Detect which cell encompasses the target text, then output its [X, Y] center coordinate. 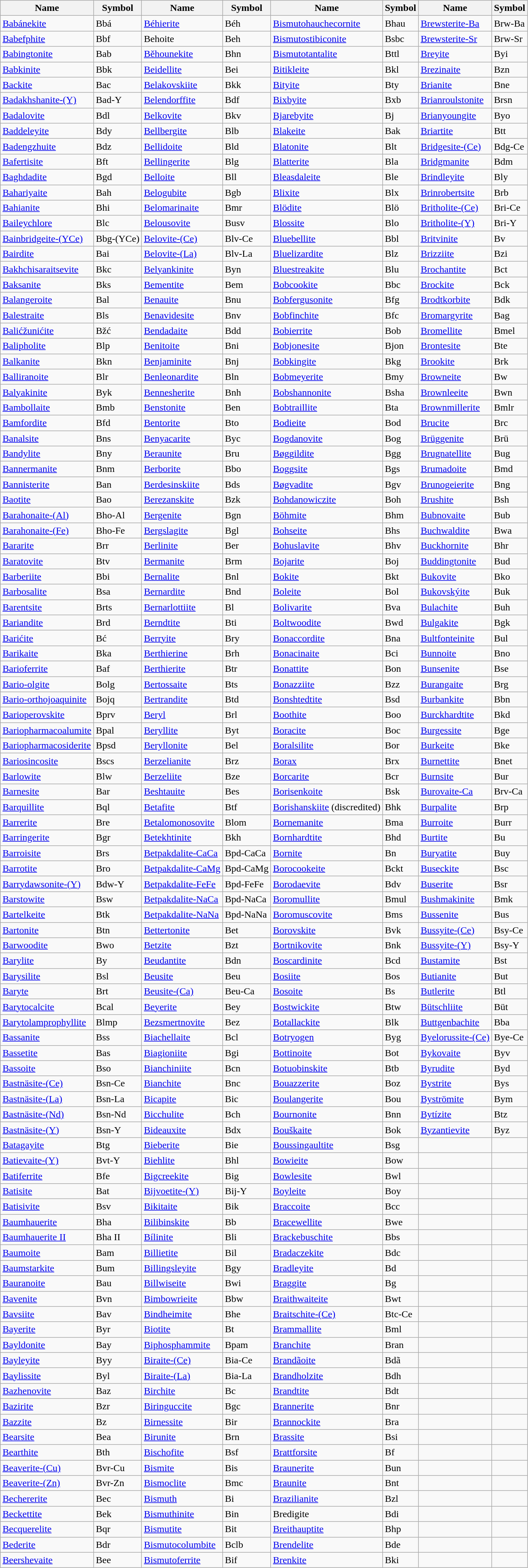
Bran [400, 1345]
Beu-Ca [246, 992]
Btv [118, 561]
Bismutotantalite [326, 54]
Brd [118, 623]
Benleonardite [182, 377]
Bulgakite [455, 623]
Bleasdaleite [326, 177]
Btb [400, 1068]
Bac [118, 85]
Bqr [118, 1529]
Bhs [400, 530]
Bec [118, 1499]
Bki [400, 1560]
Bnu [246, 300]
Bartelkeite [47, 914]
Brb [509, 193]
Bia-Ce [246, 1360]
Bli [246, 1237]
Bakhchisaraitsevite [47, 269]
Bit [246, 1529]
Brownmillerite [455, 407]
Brianroulstonite [455, 100]
Bry [246, 638]
Blx [400, 193]
Bellingerite [182, 161]
Bnr [400, 1406]
Bha II [118, 1237]
Blr [118, 377]
Berzeliite [182, 776]
Briartite [455, 131]
Burroite [455, 822]
Bke [509, 746]
Barrerite [47, 822]
Bao [118, 500]
Blmp [118, 1022]
Bsw [118, 899]
Backite [47, 85]
Brandãoite [326, 1360]
Badakhshanite-(Y) [47, 100]
Bprv [118, 715]
Bellbergite [182, 131]
Brontesite [455, 346]
Bobfinchite [326, 315]
Brendelite [326, 1545]
Brattforsite [326, 1453]
Bdc [400, 1253]
Bazzite [47, 1421]
Ben [246, 407]
Britholite-(Ce) [455, 208]
Bhau [400, 23]
Boyleite [326, 1191]
Barrydawsonite-(Y) [47, 884]
Bd [400, 1268]
Boracite [326, 730]
Brinrobertsite [455, 193]
Bai [118, 254]
Borisenkoite [326, 792]
Bs [400, 992]
Borocookeite [326, 868]
Bgy [246, 1268]
Bal [118, 300]
Bauranoite [47, 1283]
Bgs [400, 469]
Bus [509, 914]
Boscardinite [326, 961]
Bismuth [182, 1499]
Brushite [455, 500]
Ble [400, 177]
Bussyite-(Ce) [455, 930]
Bil [246, 1253]
Baylissite [47, 1375]
Barikaite [47, 653]
Ber [246, 546]
Bastnäsite-(Ce) [47, 1084]
Bow [400, 1160]
Bohseite [326, 530]
Breithauptite [326, 1529]
Bug [509, 454]
Bulachite [455, 607]
Blv-La [246, 254]
Bre [118, 822]
Bafertisite [47, 161]
Bazhenovite [47, 1391]
Belkovite [182, 115]
Brunogeierite [455, 484]
Bobtraillite [326, 407]
Brr [118, 546]
Belovite-(La) [182, 254]
Botuobinskite [326, 1068]
By [118, 961]
Brannerite [326, 1406]
Bsg [400, 1145]
Brodtkorbite [455, 300]
Barbosalite [47, 592]
Betzite [182, 945]
Boromullite [326, 899]
Bluelizardite [326, 254]
Bsn-Nd [118, 1114]
Bwn [509, 392]
Bsy-Y [509, 945]
Bicchulite [182, 1114]
Bolg [118, 684]
Bbs [400, 1237]
Babingtonite [47, 54]
Burr [509, 822]
Bixbyite [326, 100]
Bul [509, 638]
Bhm [400, 515]
Birnessite [182, 1421]
Brugnatellite [455, 454]
Barahonaite-(Al) [47, 515]
Bmd [509, 469]
Bee [118, 1560]
Bobshannonite [326, 392]
Botryogen [326, 1038]
Bendadaite [182, 331]
Bn [400, 853]
Batisite [47, 1191]
Bhv [400, 546]
Blt [400, 146]
Brookite [455, 361]
Byl [118, 1375]
Berzelianite [182, 761]
Bma [400, 822]
Bwd [400, 623]
Bos [400, 976]
Brw-Sr [509, 39]
Barićite [47, 638]
Byelorussite-(Ce) [455, 1038]
Bzr [118, 1406]
Benstonite [182, 407]
Barroisite [47, 853]
Byzantievite [455, 1130]
Blg [246, 161]
Buchwaldite [455, 530]
Batiferrite [47, 1176]
Bez [246, 1022]
Blp [118, 346]
Barioperovskite [47, 715]
Berthierine [182, 653]
Bur [509, 776]
Bti [246, 623]
Belakovskiite [182, 85]
Bhd [400, 838]
Bnh [246, 392]
Bergenite [182, 515]
Bds [246, 484]
Bementite [182, 285]
Bto [246, 423]
Bernarlottiite [182, 607]
Bka [118, 653]
Bv [509, 239]
Bsl [118, 976]
Buseckite [455, 868]
Bcl [246, 1038]
Bss [118, 1038]
Bclb [246, 1545]
Bet [246, 930]
Bbn [509, 700]
Bergslagite [182, 530]
Bmb [118, 407]
Bpd-CaCa [246, 853]
Bmk [509, 899]
Bearthite [47, 1453]
Bpd-CaMg [246, 868]
Bri-Y [509, 223]
Becquerelite [47, 1529]
Bsk [400, 792]
Bmc [246, 1483]
Bho-Al [118, 515]
Boj [400, 561]
Bøggildite [326, 454]
Bbf [118, 39]
Bütschliite [455, 1007]
Bty [400, 85]
Btc-Ce [400, 1314]
Bsc [509, 868]
Bmul [400, 899]
Barlowite [47, 776]
Baumstarkite [47, 1268]
Bobmeyerite [326, 377]
Bastnäsite-(La) [47, 1099]
Byz [509, 1130]
Bournonite [326, 1114]
Bischofite [182, 1453]
Ban [118, 484]
Bch [246, 1114]
Beryllite [182, 730]
Bnv [246, 315]
Batievaite-(Y) [47, 1160]
Brezinaite [455, 69]
Bonattite [326, 669]
Bmr [246, 208]
Brz [246, 761]
Bdd [246, 331]
Bianchiniite [182, 1068]
Béhierite [182, 23]
Bse [509, 669]
Bb [246, 1222]
Berthierite [182, 669]
Bde [400, 1545]
Bastnäsite-(Nd) [47, 1114]
Bottinoite [326, 1053]
Bba [509, 1022]
Balestraite [47, 315]
Borcarite [326, 776]
Bab [118, 54]
Bradaczekite [326, 1253]
Barioferrite [47, 669]
Biphosphammite [182, 1345]
Brandholzite [326, 1375]
Brumadoite [455, 469]
Bannisterite [47, 484]
Bql [118, 807]
Bkh [246, 838]
Betpakdalite-NaNa [182, 914]
Bw [509, 377]
Bau [118, 1283]
Bariandite [47, 623]
Benitoite [182, 346]
Bellidoite [182, 146]
Bgc [246, 1406]
Bsf [246, 1453]
Bra [400, 1421]
Bhk [400, 807]
Brassite [326, 1437]
Bindheimite [182, 1314]
Braithwaiteite [326, 1299]
Bubnovaite [455, 515]
Bussenite [455, 914]
Bml [400, 1329]
Bzl [400, 1499]
Bis [246, 1468]
Belousovite [182, 223]
Bgl [246, 530]
Bastnäsite-(Y) [47, 1130]
Bario-orthojoaquinite [47, 700]
Buk [509, 592]
Bwt [400, 1299]
Bbg-(YCe) [118, 239]
Brochantite [455, 269]
Bru [246, 454]
Bamfordite [47, 423]
Buckhornite [455, 546]
Brenkite [326, 1560]
Bsi [400, 1437]
Bikitaite [182, 1207]
Boulangerite [326, 1099]
Bgi [246, 1053]
Bwi [246, 1283]
Blödite [326, 208]
Birchite [182, 1391]
Beaverite-(Zn) [47, 1483]
Bsr [509, 884]
Bat [118, 1191]
Bismutite [182, 1529]
Byrudite [455, 1068]
Boh [400, 500]
Brp [509, 807]
Bfd [118, 423]
Bzk [246, 500]
Btf [246, 807]
Bultfonteinite [455, 638]
Bezsmertnovite [182, 1022]
Barnesite [47, 792]
Berdesinskiite [182, 484]
Bod [400, 423]
Babkinite [47, 69]
Blossite [326, 223]
Bsv [118, 1207]
Bpsd [118, 746]
Buddingtonite [455, 561]
Brü [509, 438]
Bay [118, 1345]
Bonshtedtite [326, 700]
Bks [118, 285]
Bahianite [47, 208]
Bbc [400, 285]
Beershevaite [47, 1560]
Browneite [455, 377]
Bot [400, 1053]
Bkg [400, 361]
Bxb [400, 100]
Bornhardtite [326, 838]
Bir [246, 1421]
Bilibinskite [182, 1222]
Bnc [246, 1084]
Bismite [182, 1468]
Brw-Ba [509, 23]
Bko [509, 576]
Bario-olgite [47, 684]
Bav [118, 1314]
Bnj [246, 361]
Bln [246, 377]
Bhr [509, 546]
Blö [400, 208]
Bsn-Y [118, 1130]
Buy [509, 853]
Beusite-(Ca) [182, 992]
Bøgvadite [326, 484]
Beaverite-(Cu) [47, 1468]
Bnl [246, 576]
Bha [118, 1222]
Behoite [182, 39]
Bms [400, 914]
Baumoite [47, 1253]
Belendorffite [182, 100]
Bridgesite-(Ce) [455, 146]
Bouazzerite [326, 1084]
Bettertonite [182, 930]
Bij-Y [246, 1191]
Bnet [509, 761]
Bso [118, 1068]
Belomarinaite [182, 208]
Bbk [118, 69]
Barringerite [47, 838]
Bassoite [47, 1068]
Big [246, 1176]
Bttl [400, 54]
Bel [246, 746]
Bscs [118, 761]
Bne [509, 85]
Barylite [47, 961]
Betpakdalite-CaCa [182, 853]
Bgg [400, 454]
Bžć [118, 331]
Biringuccite [182, 1406]
Bayleyite [47, 1360]
Béh [246, 23]
Bkl [400, 69]
Borishanskiite (discredited) [326, 807]
Bimbowrieite [182, 1299]
Bmlr [509, 407]
Bgr [118, 838]
Belogubite [182, 193]
Brewsterite-Sr [455, 39]
Bismutoferrite [182, 1560]
Bst [509, 961]
Bpal [118, 730]
Billwiseite [182, 1283]
Bostwickite [326, 1007]
Beidellite [182, 69]
Bdy [118, 131]
Bsn-La [118, 1099]
Biehlite [182, 1160]
Bernardite [182, 592]
Butianite [455, 976]
Baddeleyite [47, 131]
Brucite [455, 423]
Bno [509, 653]
Büt [509, 1007]
Brandtite [326, 1391]
Btz [509, 1114]
Bassetite [47, 1053]
Bt [246, 1329]
Bnk [400, 945]
Bavenite [47, 1299]
Busv [246, 223]
Belloite [182, 177]
Benauite [182, 300]
Bgk [509, 623]
Burnettite [455, 761]
Bwl [400, 1176]
Britvinite [455, 239]
Byy [118, 1360]
Bdh [400, 1375]
Brackebuschite [326, 1237]
Bvt-Y [118, 1160]
Bavsiite [47, 1314]
Burovaite-Ca [455, 792]
Bvr-Cu [118, 1468]
Btr [246, 669]
Brh [246, 653]
Bgn [246, 515]
Bdm [509, 161]
Bobfergusonite [326, 300]
Brt [118, 992]
Bsn-Ce [118, 1084]
Billietite [182, 1253]
Beudantite [182, 961]
Bi [246, 1499]
Bdx [246, 1130]
Bes [246, 792]
Bri-Ce [509, 208]
Braunite [326, 1483]
Btk [118, 914]
Bigcreekite [182, 1176]
Burangaite [455, 684]
Batagayite [47, 1145]
Badalovite [47, 115]
Bcal [118, 1007]
Bys [509, 1084]
Beryllonite [182, 746]
Byi [509, 54]
Bl [246, 607]
Brianite [455, 85]
Burpalite [455, 807]
Bly [509, 177]
Bílinite [182, 1237]
Bdi [400, 1514]
Balipholite [47, 346]
Bazirite [47, 1406]
Burnsite [455, 776]
Braggite [326, 1283]
Bonazziite [326, 684]
Byt [246, 730]
Brc [509, 423]
Bei [246, 69]
Bzt [246, 945]
Berndtite [182, 623]
Bjarebyite [326, 115]
Bar [118, 792]
Bey [246, 1007]
Bismutocolumbite [182, 1545]
Blatonite [326, 146]
Btg [118, 1145]
Blz [400, 254]
Babefphite [47, 39]
Bc [246, 1391]
Bahariyaite [47, 193]
Bdl [118, 115]
Bowlesite [326, 1176]
Bnn [400, 1114]
Betpakdalite-NaCa [182, 899]
Buryatite [455, 853]
Bpd-NaNa [246, 914]
Beyerite [182, 1007]
Bieberite [182, 1145]
Belovite-(Ce) [182, 239]
Bayerite [47, 1329]
Balyakinite [47, 392]
Bukovskýite [455, 592]
Bwa [509, 530]
Bdf [246, 100]
Bwe [400, 1222]
Burkeite [455, 746]
Blatterite [326, 161]
Bin [246, 1514]
Bwo [118, 945]
Birunite [182, 1437]
Boothite [326, 715]
Barahonaite-(Fe) [47, 530]
Bie [246, 1145]
Barytolamprophyllite [47, 1022]
Burtite [455, 838]
Bik [246, 1207]
Bismoclite [182, 1483]
Bridgmanite [455, 161]
Borovskite [326, 930]
Bariosincosite [47, 761]
Btd [246, 700]
Burbankite [455, 700]
Bea [118, 1437]
Bdn [246, 961]
Bak [400, 131]
Brm [246, 561]
Blom [246, 822]
Bun [400, 1468]
Brindleyite [455, 177]
Bitikleite [326, 69]
Brg [509, 684]
Bustamite [455, 961]
Bobierrite [326, 331]
Bad-Y [118, 100]
Boromuscovite [326, 914]
Bhn [246, 54]
Bhp [400, 1529]
Brewsterite-Ba [455, 23]
Beu [246, 976]
Bouškaite [326, 1130]
Bearsite [47, 1437]
Baz [118, 1391]
Bg [400, 1283]
Bosoite [326, 992]
Bmy [400, 377]
Blakeite [326, 131]
Bbw [246, 1299]
Balićžunićite [47, 331]
Betpakdalite-FeFe [182, 884]
Bcc [400, 1207]
Bandylite [47, 454]
Bgb [246, 193]
Bentorite [182, 423]
Bmel [509, 331]
Beryl [182, 715]
Bfc [400, 315]
Bte [509, 346]
Barrotite [47, 868]
Bfe [118, 1176]
Bum [118, 1268]
Byk [118, 392]
Bornemanite [326, 822]
Bub [509, 515]
Betalomonosovite [182, 822]
Bhi [118, 208]
Bassanite [47, 1038]
Bym [509, 1099]
Bah [118, 193]
Bornite [326, 853]
Bayldonite [47, 1345]
Baghdadite [47, 177]
Bideauxite [182, 1130]
Bykovaite [455, 1053]
Bobcookite [326, 285]
Bechererite [47, 1499]
Bf [400, 1453]
Běhounekite [182, 54]
Benyacarite [182, 438]
Bunnoite [455, 653]
Bsy-Ce [509, 930]
But [509, 976]
Bpd-NaCa [246, 899]
Bhe [246, 1314]
Bluebellite [326, 239]
Baratovite [47, 561]
Byv [509, 1053]
Blw [118, 776]
Bif [246, 1560]
Barysilite [47, 976]
Balangeroite [47, 300]
Bijvoetite-(Y) [182, 1191]
Bny [118, 454]
Barberiite [47, 576]
Bkn [118, 361]
Bbi [118, 576]
Batisivite [47, 1207]
Brownleeite [455, 392]
Bicapite [182, 1099]
Bro [118, 868]
Bkc [118, 269]
Bdw-Y [118, 884]
Bradleyite [326, 1268]
Brl [246, 715]
Bowieite [326, 1160]
Bdr [118, 1545]
Bussyite-(Y) [455, 945]
Boralsilite [326, 746]
Betekhtinite [182, 838]
Btl [509, 992]
Bismutostibiconite [326, 39]
Baotite [47, 500]
Baileychlore [47, 223]
Brn [246, 1437]
Byc [246, 438]
Bbl [400, 239]
Bbá [118, 23]
Bismuthinite [182, 1514]
Biotite [182, 1329]
Benjaminite [182, 361]
Bdv [400, 884]
Baumhauerite II [47, 1237]
Bcd [400, 961]
Bkt [400, 576]
Bobkingite [326, 361]
Bns [118, 438]
Bzn [509, 69]
Bariopharmacoalumite [47, 730]
Bosiite [326, 976]
Berlinite [182, 546]
Brianyoungite [455, 115]
Bambollaite [47, 407]
Barquillite [47, 807]
Baumhauerite [47, 1222]
Blo [400, 223]
Brannockite [326, 1421]
Bbo [246, 469]
Butlerite [455, 992]
Berezanskite [182, 500]
Bunsenite [455, 669]
Bok [400, 1130]
Borodaevite [326, 884]
Bogdanovite [326, 438]
Brüggenite [455, 438]
Buserite [455, 884]
Bth [118, 1453]
Bog [400, 438]
Braitschite-(Ce) [326, 1314]
Bvr-Zn [118, 1483]
Botallackite [326, 1022]
Bhl [246, 1160]
Bla [400, 161]
Burgessite [455, 730]
Brockite [455, 285]
Berborite [182, 469]
Bj [400, 115]
Borax [326, 761]
Blc [118, 223]
Bye-Ce [509, 1038]
Bol [400, 592]
Bld [246, 146]
Bityite [326, 85]
Bckt [400, 868]
Beraunite [182, 454]
Btw [400, 1007]
Brs [118, 853]
Bon [400, 669]
Brsn [509, 100]
Buh [509, 607]
Bou [400, 1099]
Brk [509, 361]
Barwoodite [47, 945]
Bsbc [400, 39]
Boltwoodite [326, 623]
Boggsite [326, 469]
Bam [118, 1253]
Bng [509, 484]
Barentsite [47, 607]
Boy [400, 1191]
Bracewellite [326, 1222]
Bz [118, 1421]
Boc [400, 730]
Bzi [509, 254]
Bor [400, 746]
Byd [509, 1068]
Brv-Ca [509, 792]
Braccoite [326, 1207]
Badengzhuite [47, 146]
Balliranoite [47, 377]
Bu [509, 838]
Bva [400, 607]
Belyankinite [182, 269]
Boleite [326, 592]
Burckhardtite [455, 715]
Bas [118, 1053]
Bonacinaite [326, 653]
Brts [118, 607]
Byg [400, 1038]
Bć [118, 638]
Bdg-Ce [509, 146]
Beh [246, 39]
Byr [118, 1329]
Bariopharmacosiderite [47, 746]
Bararite [47, 546]
Bjon [400, 346]
Bannermanite [47, 469]
Bci [400, 653]
Bpam [246, 1345]
Bennesherite [182, 392]
Breyite [455, 54]
Bromargyrite [455, 315]
Baksanite [47, 285]
Bkk [246, 85]
Bll [246, 177]
Bdã [400, 1360]
Bgv [400, 484]
Bvn [118, 1299]
Bzz [400, 684]
Bohuslavite [326, 546]
Bainbridgeite-(YCe) [47, 239]
Britholite-(Y) [455, 223]
Bukovite [455, 576]
Balkanite [47, 361]
Blk [400, 1022]
Baryte [47, 992]
Bag [509, 315]
Blixite [326, 193]
Bct [509, 269]
Bic [246, 1099]
Bem [246, 285]
Bkd [509, 715]
Biachellaite [182, 1038]
Bcr [400, 776]
Bnt [400, 1483]
Bystrite [455, 1084]
Bytízite [455, 1114]
Boz [400, 1084]
Brammallite [326, 1329]
Bcn [246, 1068]
Bdt [400, 1391]
Bermanite [182, 561]
Bna [400, 638]
Betpakdalite-CaMg [182, 868]
Barytocalcite [47, 1007]
Bts [246, 684]
Bvk [400, 930]
Bpd-FeFe [246, 884]
Bertrandite [182, 700]
Biraite-(Ce) [182, 1360]
Banalsite [47, 438]
Brazilianite [326, 1499]
Bsd [400, 700]
Blu [400, 269]
Bft [118, 161]
Bho-Fe [118, 530]
Btn [118, 930]
Bud [509, 561]
Bushmakinite [455, 899]
Bredigite [326, 1514]
Beusite [182, 976]
Boussingaultite [326, 1145]
Bfg [400, 300]
Berryite [182, 638]
Bek [118, 1514]
Bluestreakite [326, 269]
Bdk [509, 300]
Bnm [118, 469]
Bortnikovite [326, 945]
Benavidesite [182, 315]
Bsha [400, 392]
Bnd [246, 592]
Boo [400, 715]
Bsa [118, 592]
Bartonite [47, 930]
Blv-Ce [246, 239]
Bederite [47, 1545]
Byn [246, 269]
Bni [246, 346]
Btt [509, 131]
Bck [509, 285]
Bolivarite [326, 607]
Biraite-(La) [182, 1375]
Brx [400, 761]
Byo [509, 115]
Bia-La [246, 1375]
Bobjonesite [326, 346]
Bls [118, 315]
Bairdite [47, 254]
Bge [509, 730]
Branchite [326, 1345]
Böhmite [326, 515]
Bokite [326, 576]
Beshtauite [182, 792]
Bta [400, 407]
Beckettite [47, 1514]
Bodieite [326, 423]
Betafite [182, 807]
Bojq [118, 700]
Biagioniite [182, 1053]
Blb [246, 131]
Bob [400, 331]
Buttgenbachite [455, 1022]
Bismutohauchecornite [326, 23]
Bsh [509, 500]
Babánekite [47, 23]
Bromellite [455, 331]
Braunerite [326, 1468]
Bze [246, 776]
Bdz [118, 146]
Billingsleyite [182, 1268]
Byströmite [455, 1099]
Bojarite [326, 561]
Bernalite [182, 576]
Barstowite [47, 899]
Bkv [246, 115]
Bgd [118, 177]
Brizziite [455, 254]
Bertossaite [182, 684]
Bohdanowiczite [326, 500]
Baf [118, 669]
Bonaccordite [326, 638]
Bianchite [182, 1084]
